Locate the cell with the specified text and output its (X, Y) center coordinate. 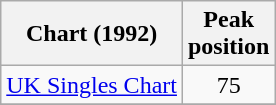
UK Singles Chart (92, 85)
Peakposition (228, 34)
Chart (1992) (92, 34)
75 (228, 85)
